For the text-containing cell, return its midpoint in [x, y] coordinate format. 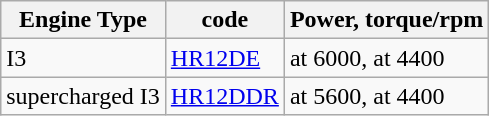
at 5600, at 4400 [386, 96]
Power, torque/rpm [386, 20]
supercharged I3 [84, 96]
HR12DE [224, 58]
code [224, 20]
HR12DDR [224, 96]
at 6000, at 4400 [386, 58]
Engine Type [84, 20]
I3 [84, 58]
